Capture the cell that displays the provided text and extract its [x, y] central coordinate. 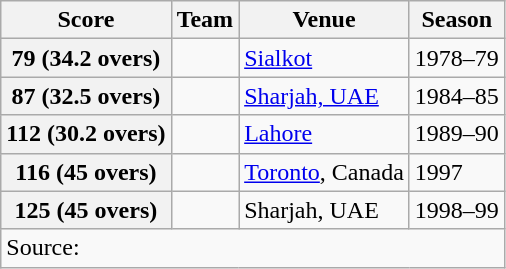
Sialkot [324, 58]
Season [456, 20]
1978–79 [456, 58]
1984–85 [456, 96]
1989–90 [456, 134]
1998–99 [456, 210]
Venue [324, 20]
Team [205, 20]
Toronto, Canada [324, 172]
87 (32.5 overs) [86, 96]
125 (45 overs) [86, 210]
Source: [253, 248]
79 (34.2 overs) [86, 58]
112 (30.2 overs) [86, 134]
Lahore [324, 134]
1997 [456, 172]
116 (45 overs) [86, 172]
Score [86, 20]
